Scan for the cell matching the given text and deliver its [x, y] coordinate at center. 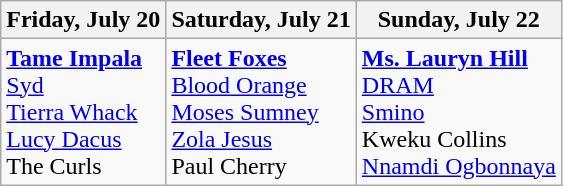
Sunday, July 22 [458, 20]
Tame ImpalaSydTierra WhackLucy DacusThe Curls [84, 112]
Friday, July 20 [84, 20]
Saturday, July 21 [261, 20]
Fleet FoxesBlood OrangeMoses SumneyZola JesusPaul Cherry [261, 112]
Ms. Lauryn HillDRAMSminoKweku CollinsNnamdi Ogbonnaya [458, 112]
